Find where the given text appears and provide that cell's center as [x, y] coordinate. 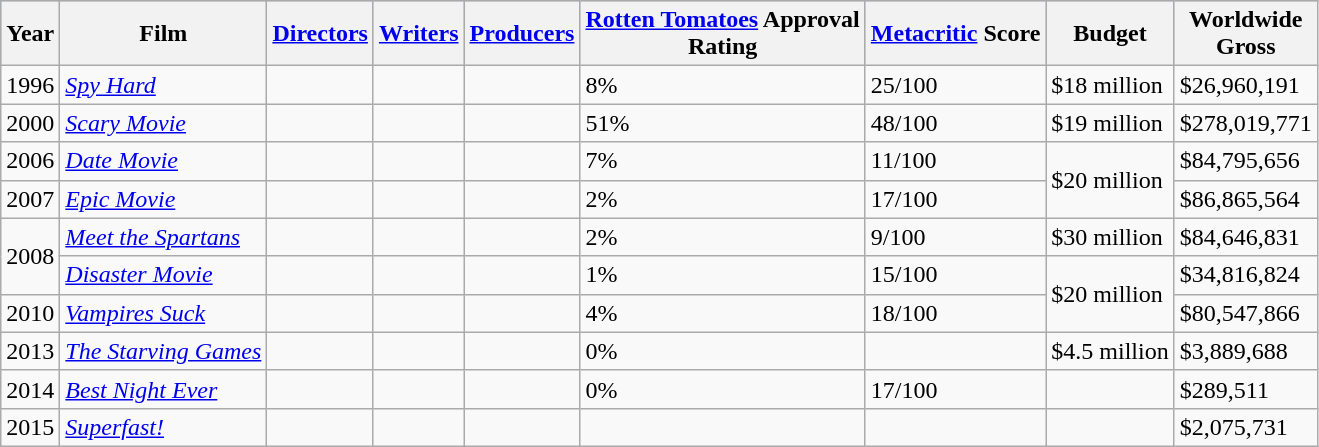
2007 [30, 199]
9/100 [956, 237]
$19 million [1110, 123]
Rotten Tomatoes ApprovalRating [722, 34]
15/100 [956, 275]
$84,795,656 [1246, 161]
Directors [320, 34]
$80,547,866 [1246, 313]
$18 million [1110, 85]
Scary Movie [164, 123]
2006 [30, 161]
11/100 [956, 161]
2000 [30, 123]
$30 million [1110, 237]
2008 [30, 256]
$86,865,564 [1246, 199]
Metacritic Score [956, 34]
The Starving Games [164, 351]
$26,960,191 [1246, 85]
Spy Hard [164, 85]
Superfast! [164, 427]
Writers [418, 34]
51% [722, 123]
8% [722, 85]
$84,646,831 [1246, 237]
1996 [30, 85]
Film [164, 34]
7% [722, 161]
25/100 [956, 85]
$4.5 million [1110, 351]
Year [30, 34]
$289,511 [1246, 389]
1% [722, 275]
WorldwideGross [1246, 34]
2013 [30, 351]
Producers [522, 34]
4% [722, 313]
Budget [1110, 34]
$2,075,731 [1246, 427]
$3,889,688 [1246, 351]
Disaster Movie [164, 275]
Best Night Ever [164, 389]
$278,019,771 [1246, 123]
Epic Movie [164, 199]
48/100 [956, 123]
2014 [30, 389]
2010 [30, 313]
18/100 [956, 313]
2015 [30, 427]
Vampires Suck [164, 313]
$34,816,824 [1246, 275]
Date Movie [164, 161]
Meet the Spartans [164, 237]
